Return (x, y) of the center of cell containing provided text 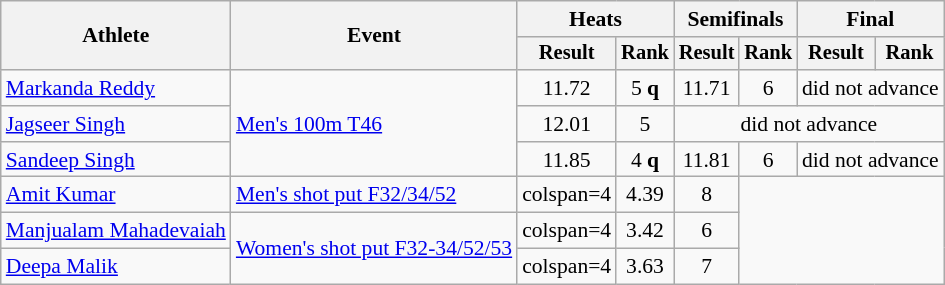
Event (374, 36)
8 (707, 195)
Deepa Malik (116, 267)
Final (870, 19)
11.85 (566, 160)
7 (707, 267)
Semifinals (736, 19)
4.39 (645, 195)
11.72 (566, 88)
3.42 (645, 231)
Men's 100m T46 (374, 124)
5 q (645, 88)
Jagseer Singh (116, 124)
Amit Kumar (116, 195)
Manjualam Mahadevaiah (116, 231)
4 q (645, 160)
3.63 (645, 267)
5 (645, 124)
12.01 (566, 124)
11.71 (707, 88)
Women's shot put F32-34/52/53 (374, 248)
Heats (596, 19)
Athlete (116, 36)
Men's shot put F32/34/52 (374, 195)
11.81 (707, 160)
Sandeep Singh (116, 160)
Markanda Reddy (116, 88)
